Find where the given text appears and provide that cell's center as (X, Y) coordinate. 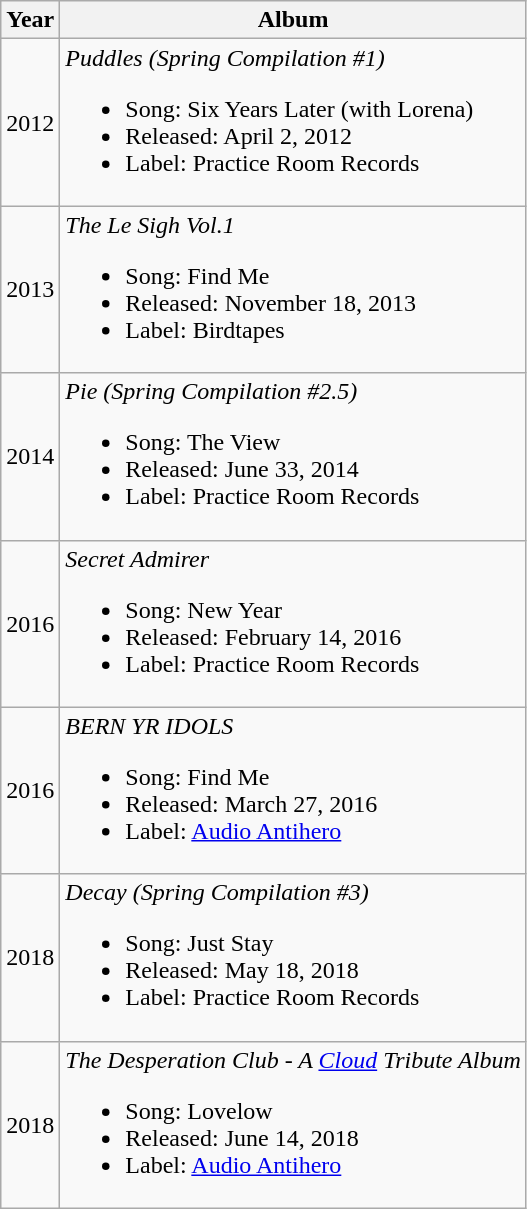
Secret AdmirerSong: New YearReleased: February 14, 2016 Label: Practice Room Records (293, 624)
2012 (30, 122)
Year (30, 20)
Pie (Spring Compilation #2.5)Song: The ViewReleased: June 33, 2014 Label: Practice Room Records (293, 456)
Album (293, 20)
2013 (30, 290)
BERN YR IDOLSSong: Find MeReleased: March 27, 2016 Label: Audio Antihero (293, 790)
Puddles (Spring Compilation #1)Song: Six Years Later (with Lorena)Released: April 2, 2012 Label: Practice Room Records (293, 122)
2014 (30, 456)
Decay (Spring Compilation #3)Song: Just StayReleased: May 18, 2018 Label: Practice Room Records (293, 958)
The Desperation Club - A Cloud Tribute AlbumSong: LovelowReleased: June 14, 2018 Label: Audio Antihero (293, 1124)
The Le Sigh Vol.1Song: Find MeReleased: November 18, 2013 Label: Birdtapes (293, 290)
